Return (X, Y) of the center of cell containing provided text 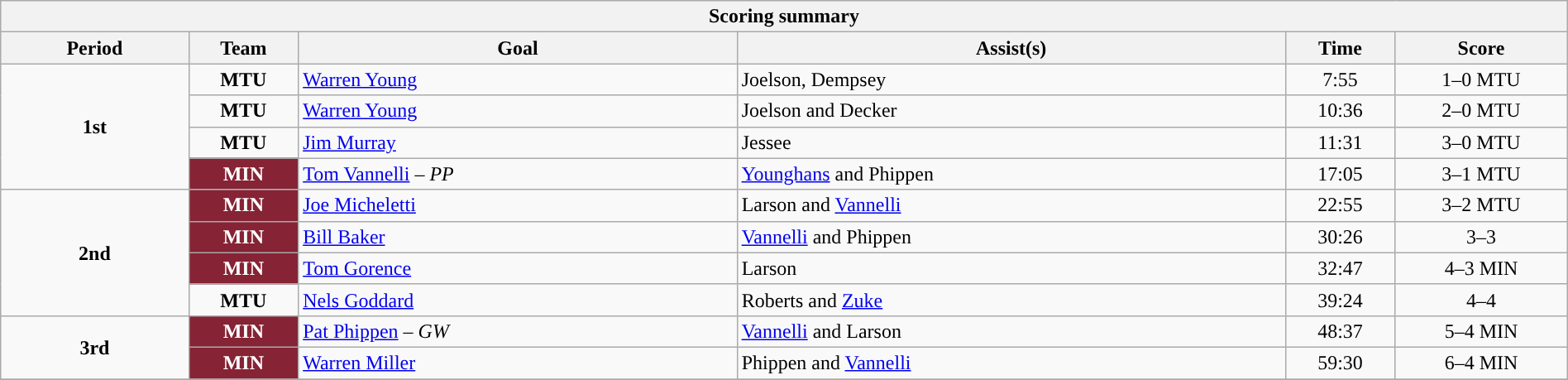
59:30 (1340, 363)
Score (1481, 48)
Joelson and Decker (1011, 111)
22:55 (1340, 205)
Period (94, 48)
3–2 MTU (1481, 205)
2nd (94, 253)
Team (243, 48)
Assist(s) (1011, 48)
Younghans and Phippen (1011, 174)
Larson and Vannelli (1011, 205)
Phippen and Vannelli (1011, 363)
1–0 MTU (1481, 79)
48:37 (1340, 331)
2–0 MTU (1481, 111)
Jim Murray (518, 142)
3–1 MTU (1481, 174)
7:55 (1340, 79)
Pat Phippen – GW (518, 331)
Goal (518, 48)
10:36 (1340, 111)
Vannelli and Larson (1011, 331)
1st (94, 127)
4–3 MIN (1481, 268)
Roberts and Zuke (1011, 300)
17:05 (1340, 174)
Tom Vannelli – PP (518, 174)
3–3 (1481, 237)
6–4 MIN (1481, 363)
11:31 (1340, 142)
3–0 MTU (1481, 142)
32:47 (1340, 268)
Bill Baker (518, 237)
30:26 (1340, 237)
5–4 MIN (1481, 331)
Joe Micheletti (518, 205)
Time (1340, 48)
Joelson, Dempsey (1011, 79)
Scoring summary (784, 17)
39:24 (1340, 300)
Vannelli and Phippen (1011, 237)
Larson (1011, 268)
Nels Goddard (518, 300)
4–4 (1481, 300)
Jessee (1011, 142)
Warren Miller (518, 363)
3rd (94, 347)
Tom Gorence (518, 268)
